Return the (x, y) coordinate for the center point of the cell that contains the specified text.  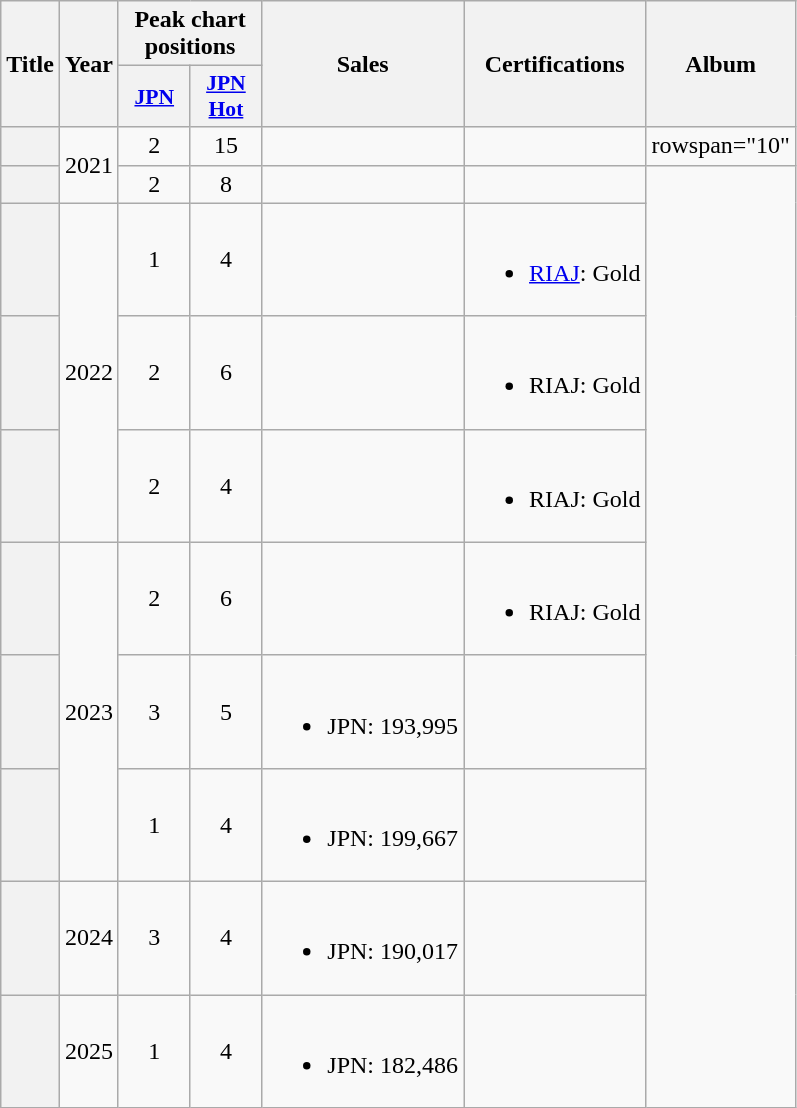
15 (226, 146)
2023 (88, 712)
Title (30, 64)
JPN: 199,667 (363, 824)
Year (88, 64)
Certifications (555, 64)
Album (721, 64)
2025 (88, 1050)
Peak chart positions (190, 34)
JPN: 193,995 (363, 712)
JPN Hot (226, 96)
Sales (363, 64)
5 (226, 712)
2021 (88, 165)
2024 (88, 938)
JPN: 182,486 (363, 1050)
rowspan="10" (721, 146)
JPN: 190,017 (363, 938)
JPN (154, 96)
8 (226, 184)
2022 (88, 372)
